Extract the [X, Y] coordinate from the center of the cell holding the provided text.  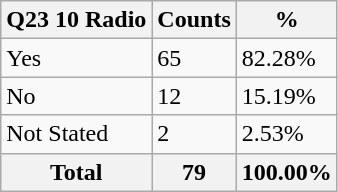
65 [194, 58]
2 [194, 134]
12 [194, 96]
2.53% [286, 134]
15.19% [286, 96]
Counts [194, 20]
Yes [76, 58]
Total [76, 172]
82.28% [286, 58]
79 [194, 172]
100.00% [286, 172]
Q23 10 Radio [76, 20]
Not Stated [76, 134]
% [286, 20]
No [76, 96]
